Locate the cell with the specified text and output its (X, Y) center coordinate. 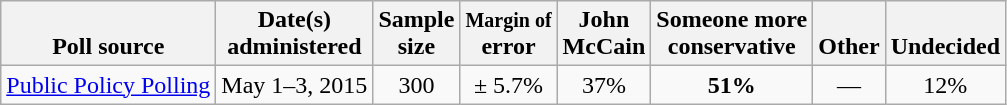
Someone moreconservative (732, 34)
Date(s)administered (294, 34)
Public Policy Polling (108, 85)
Poll source (108, 34)
— (849, 85)
Samplesize (416, 34)
37% (604, 85)
51% (732, 85)
Undecided (945, 34)
JohnMcCain (604, 34)
May 1–3, 2015 (294, 85)
300 (416, 85)
Margin oferror (508, 34)
Other (849, 34)
± 5.7% (508, 85)
12% (945, 85)
